From the cell containing the given text, extract its center point as [x, y] coordinate. 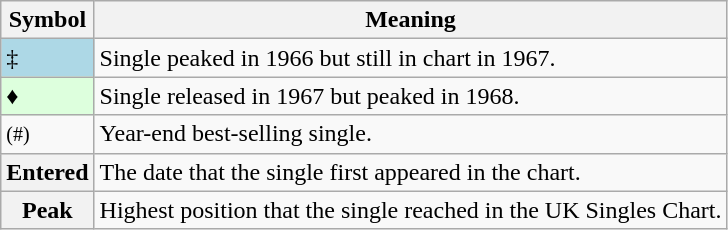
‡ [48, 58]
The date that the single first appeared in the chart. [410, 172]
Highest position that the single reached in the UK Singles Chart. [410, 210]
Single peaked in 1966 but still in chart in 1967. [410, 58]
Peak [48, 210]
Year-end best-selling single. [410, 134]
Single released in 1967 but peaked in 1968. [410, 96]
(#) [48, 134]
♦ [48, 96]
Entered [48, 172]
Meaning [410, 20]
Symbol [48, 20]
